From the cell containing the given text, extract its center point as (X, Y) coordinate. 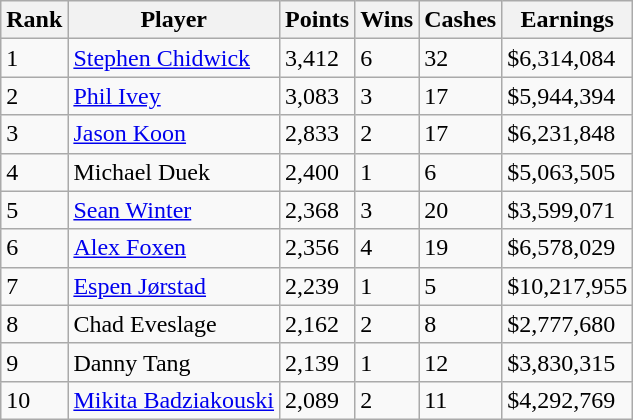
Mikita Badziakouski (174, 400)
$3,599,071 (568, 210)
Points (318, 20)
$2,777,680 (568, 324)
Stephen Chidwick (174, 58)
3,083 (318, 96)
Phil Ivey (174, 96)
$5,944,394 (568, 96)
Jason Koon (174, 134)
9 (34, 362)
Wins (387, 20)
Cashes (460, 20)
20 (460, 210)
Espen Jørstad (174, 286)
2,400 (318, 172)
2,239 (318, 286)
$10,217,955 (568, 286)
Chad Eveslage (174, 324)
$6,231,848 (568, 134)
10 (34, 400)
Michael Duek (174, 172)
$6,578,029 (568, 248)
2,162 (318, 324)
$4,292,769 (568, 400)
32 (460, 58)
$5,063,505 (568, 172)
Alex Foxen (174, 248)
Danny Tang (174, 362)
2,368 (318, 210)
$6,314,084 (568, 58)
2,089 (318, 400)
2,139 (318, 362)
$3,830,315 (568, 362)
2,356 (318, 248)
Sean Winter (174, 210)
2,833 (318, 134)
3,412 (318, 58)
Earnings (568, 20)
11 (460, 400)
Rank (34, 20)
19 (460, 248)
Player (174, 20)
12 (460, 362)
7 (34, 286)
